Detect which cell encompasses the target text, then output its [X, Y] center coordinate. 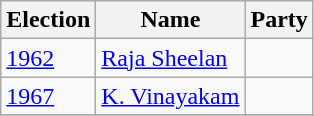
Raja Sheelan [170, 58]
K. Vinayakam [170, 96]
Party [279, 20]
Name [170, 20]
1962 [48, 58]
1967 [48, 96]
Election [48, 20]
